Locate the cell with the specified text and output its [x, y] center coordinate. 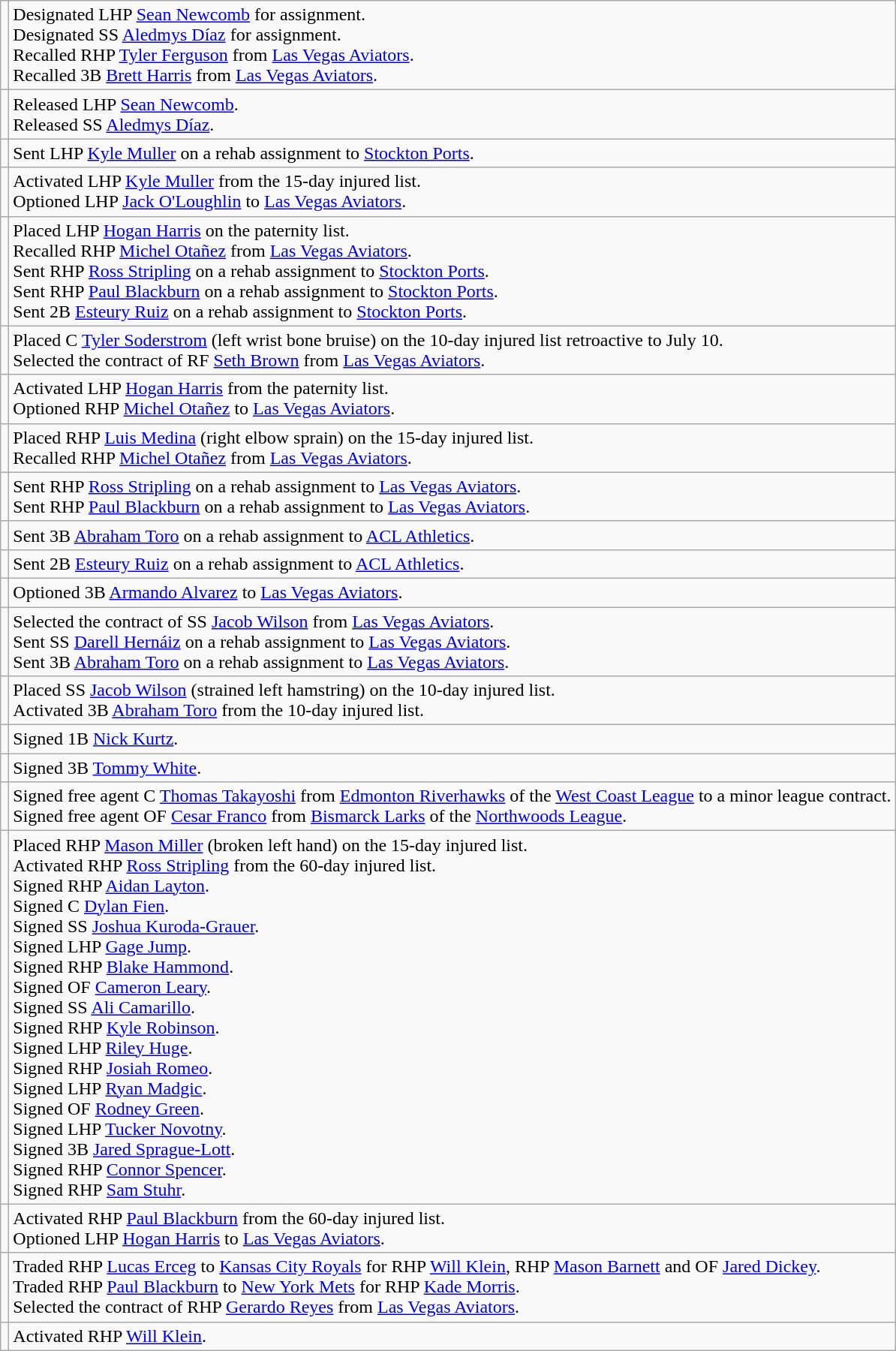
Activated LHP Kyle Muller from the 15-day injured list. Optioned LHP Jack O'Loughlin to Las Vegas Aviators. [452, 192]
Sent LHP Kyle Muller on a rehab assignment to Stockton Ports. [452, 153]
Sent 3B Abraham Toro on a rehab assignment to ACL Athletics. [452, 535]
Optioned 3B Armando Alvarez to Las Vegas Aviators. [452, 592]
Placed SS Jacob Wilson (strained left hamstring) on the 10-day injured list. Activated 3B Abraham Toro from the 10-day injured list. [452, 701]
Sent 2B Esteury Ruiz on a rehab assignment to ACL Athletics. [452, 564]
Activated RHP Paul Blackburn from the 60-day injured list. Optioned LHP Hogan Harris to Las Vegas Aviators. [452, 1228]
Activated LHP Hogan Harris from the paternity list. Optioned RHP Michel Otañez to Las Vegas Aviators. [452, 399]
Activated RHP Will Klein. [452, 1336]
Released LHP Sean Newcomb. Released SS Aledmys Díaz. [452, 114]
Sent RHP Ross Stripling on a rehab assignment to Las Vegas Aviators. Sent RHP Paul Blackburn on a rehab assignment to Las Vegas Aviators. [452, 497]
Signed 1B Nick Kurtz. [452, 739]
Signed 3B Tommy White. [452, 768]
Placed RHP Luis Medina (right elbow sprain) on the 15-day injured list. Recalled RHP Michel Otañez from Las Vegas Aviators. [452, 447]
